Determine the [X, Y] coordinate at the center of the cell enclosing the given text.  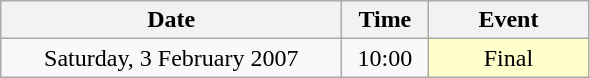
10:00 [385, 58]
Event [508, 20]
Date [172, 20]
Saturday, 3 February 2007 [172, 58]
Final [508, 58]
Time [385, 20]
